Search for the cell housing the specified text and yield its [x, y] center coordinate. 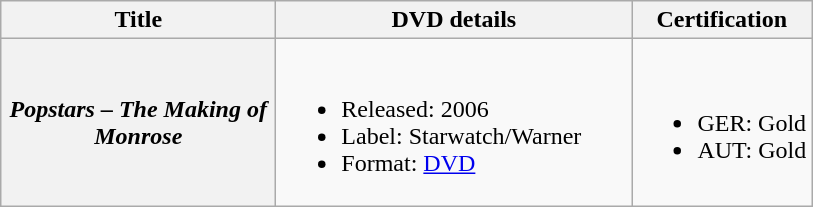
GER: GoldAUT: Gold [722, 122]
Title [138, 20]
Released: 2006Label: Starwatch/WarnerFormat: DVD [454, 122]
Popstars – The Making of Monrose [138, 122]
Certification [722, 20]
DVD details [454, 20]
